Identify which cell holds the provided text, then report its (x, y) central coordinate. 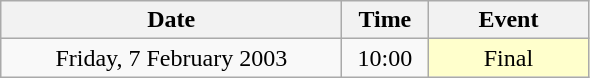
Time (385, 20)
Date (172, 20)
10:00 (385, 58)
Friday, 7 February 2003 (172, 58)
Final (508, 58)
Event (508, 20)
